Return [x, y] of the center of cell containing provided text 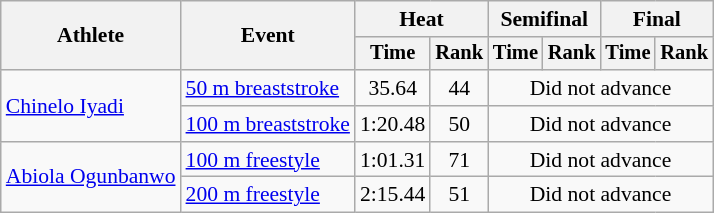
2:15.44 [392, 195]
100 m freestyle [268, 160]
Abiola Ogunbanwo [91, 178]
51 [459, 195]
1:20.48 [392, 124]
Semifinal [544, 19]
200 m freestyle [268, 195]
Event [268, 36]
44 [459, 88]
50 [459, 124]
50 m breaststroke [268, 88]
71 [459, 160]
Chinelo Iyadi [91, 106]
1:01.31 [392, 160]
100 m breaststroke [268, 124]
Heat [422, 19]
Athlete [91, 36]
35.64 [392, 88]
Final [657, 19]
